Provide the [x, y] coordinate of the cell's center where the given text is located.  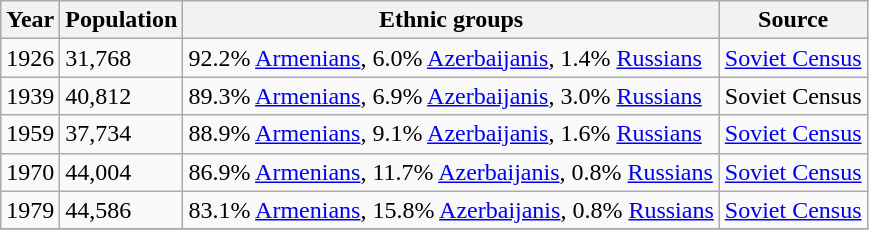
Year [30, 20]
83.1% Armenians, 15.8% Azerbaijanis, 0.8% Russians [451, 210]
86.9% Armenians, 11.7% Azerbaijanis, 0.8% Russians [451, 172]
1926 [30, 58]
44,586 [122, 210]
Ethnic groups [451, 20]
1959 [30, 134]
89.3% Armenians, 6.9% Azerbaijanis, 3.0% Russians [451, 96]
44,004 [122, 172]
Source [793, 20]
37,734 [122, 134]
88.9% Armenians, 9.1% Azerbaijanis, 1.6% Russians [451, 134]
92.2% Armenians, 6.0% Azerbaijanis, 1.4% Russians [451, 58]
1979 [30, 210]
31,768 [122, 58]
40,812 [122, 96]
Population [122, 20]
1939 [30, 96]
1970 [30, 172]
